Output the (x, y) coordinate of the center of the cell containing the given text.  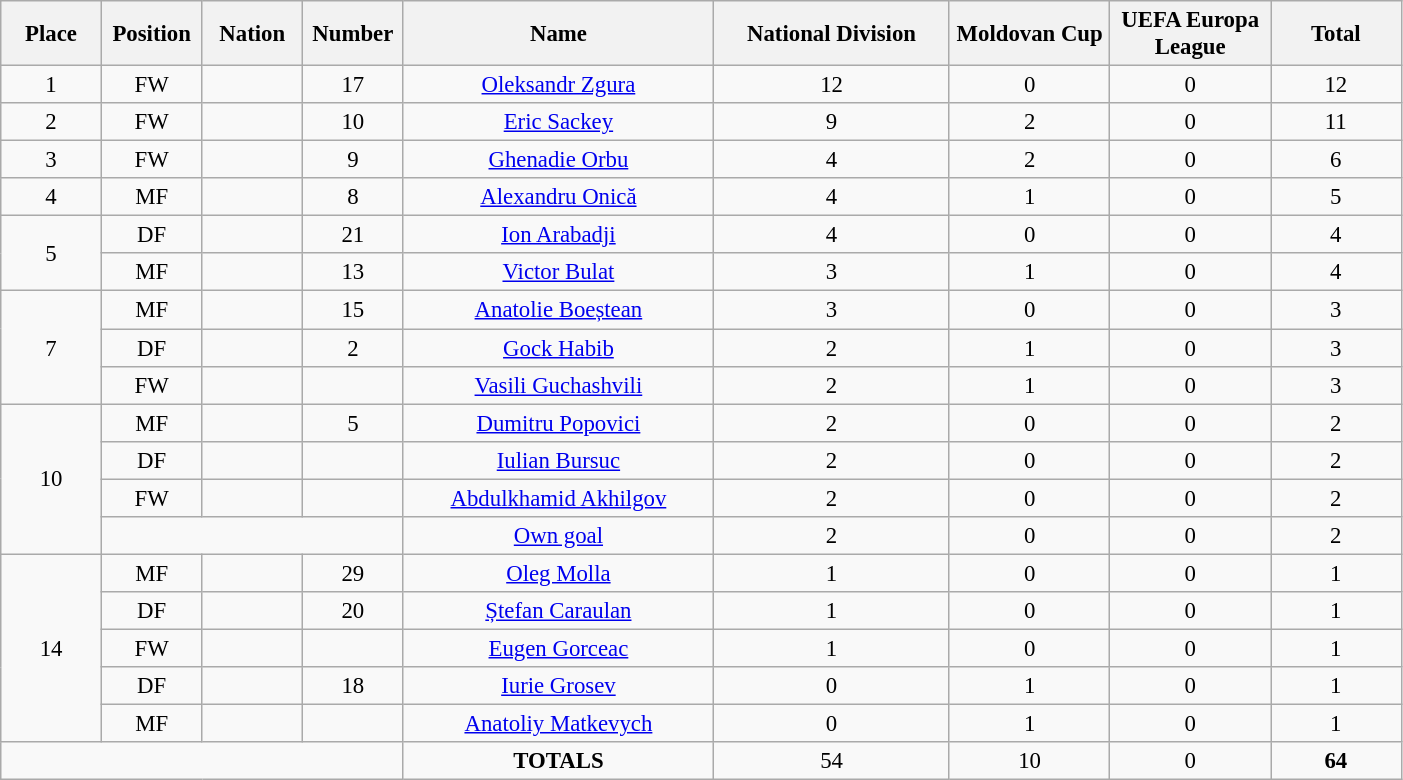
Own goal (558, 536)
Total (1336, 34)
Moldovan Cup (1030, 34)
7 (52, 348)
Iurie Grosev (558, 686)
Victor Bulat (558, 273)
Eric Sackey (558, 122)
17 (354, 85)
6 (1336, 160)
13 (354, 273)
Ghenadie Orbu (558, 160)
Ion Arabadji (558, 235)
Nation (252, 34)
Abdulkhamid Akhilgov (558, 498)
Gock Habib (558, 348)
11 (1336, 122)
8 (354, 197)
15 (354, 310)
Oleksandr Zgura (558, 85)
Oleg Molla (558, 573)
Place (52, 34)
Anatolie Boeștean (558, 310)
Ștefan Caraulan (558, 611)
Position (152, 34)
Dumitru Popovici (558, 423)
Alexandru Onică (558, 197)
18 (354, 686)
Number (354, 34)
14 (52, 648)
54 (832, 761)
Iulian Bursuc (558, 460)
UEFA Europa League (1190, 34)
Name (558, 34)
Vasili Guchashvili (558, 385)
21 (354, 235)
64 (1336, 761)
Eugen Gorceac (558, 648)
29 (354, 573)
TOTALS (558, 761)
20 (354, 611)
Anatoliy Matkevych (558, 724)
National Division (832, 34)
